Find where the given text appears and provide that cell's center as (X, Y) coordinate. 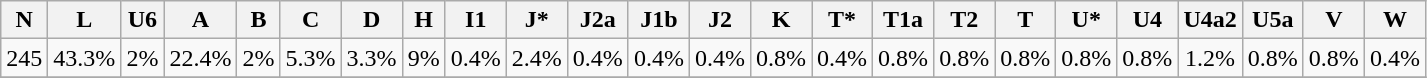
J* (536, 20)
245 (24, 58)
T2 (964, 20)
C (310, 20)
U4 (1148, 20)
T (1026, 20)
K (780, 20)
N (24, 20)
2.4% (536, 58)
D (372, 20)
I1 (476, 20)
L (84, 20)
V (1334, 20)
U* (1086, 20)
J2 (720, 20)
B (258, 20)
5.3% (310, 58)
U6 (142, 20)
T1a (904, 20)
J1b (658, 20)
9% (424, 58)
T* (842, 20)
H (424, 20)
22.4% (200, 58)
43.3% (84, 58)
W (1394, 20)
U4a2 (1210, 20)
3.3% (372, 58)
1.2% (1210, 58)
A (200, 20)
U5a (1272, 20)
J2a (598, 20)
